Find where the given text appears and provide that cell's center as (x, y) coordinate. 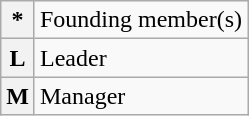
M (18, 96)
Leader (140, 58)
Founding member(s) (140, 20)
L (18, 58)
* (18, 20)
Manager (140, 96)
